Extract the (X, Y) coordinate from the center of the cell holding the provided text.  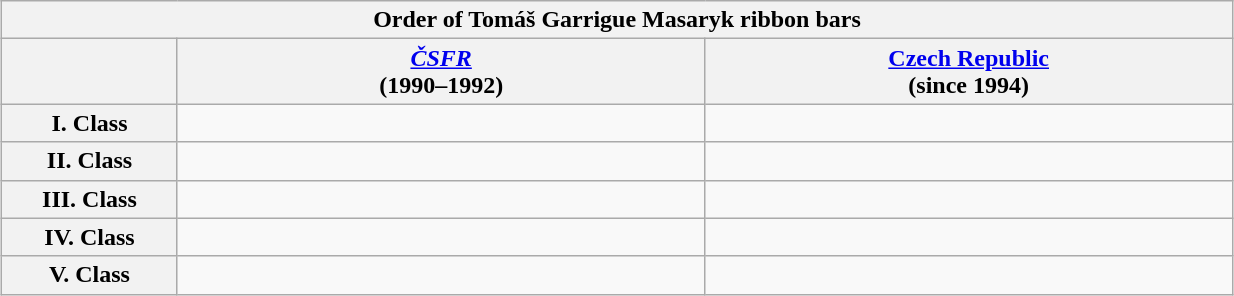
IV. Class (90, 237)
II. Class (90, 161)
ČSFR(1990–1992) (441, 72)
V. Class (90, 275)
Order of Tomáš Garrigue Masaryk ribbon bars (618, 20)
Czech Republic(since 1994) (969, 72)
III. Class (90, 199)
I. Class (90, 123)
